Find where the given text appears and provide that cell's center as [x, y] coordinate. 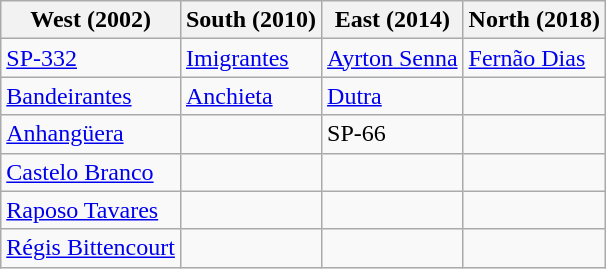
Anhangüera [91, 134]
SP-66 [393, 134]
SP-332 [91, 58]
Dutra [393, 96]
Raposo Tavares [91, 210]
Bandeirantes [91, 96]
West (2002) [91, 20]
Fernão Dias [534, 58]
East (2014) [393, 20]
Régis Bittencourt [91, 248]
South (2010) [250, 20]
Castelo Branco [91, 172]
Anchieta [250, 96]
Ayrton Senna [393, 58]
Imigrantes [250, 58]
North (2018) [534, 20]
